Output the (x, y) coordinate of the center of the cell containing the given text.  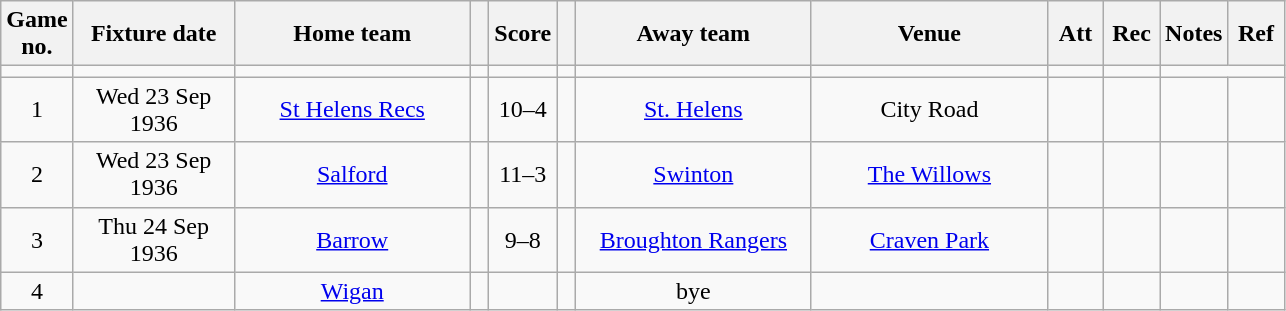
Rec (1132, 34)
City Road (929, 110)
Thu 24 Sep 1936 (154, 240)
Away team (693, 34)
The Willows (929, 174)
11–3 (523, 174)
Game no. (37, 34)
3 (37, 240)
Score (523, 34)
Barrow (352, 240)
Home team (352, 34)
Broughton Rangers (693, 240)
Att (1075, 34)
Salford (352, 174)
bye (693, 291)
9–8 (523, 240)
4 (37, 291)
Venue (929, 34)
St Helens Recs (352, 110)
Wigan (352, 291)
2 (37, 174)
Ref (1256, 34)
Fixture date (154, 34)
St. Helens (693, 110)
Swinton (693, 174)
Notes (1194, 34)
1 (37, 110)
10–4 (523, 110)
Craven Park (929, 240)
